For the text-containing cell, return its midpoint in (x, y) coordinate format. 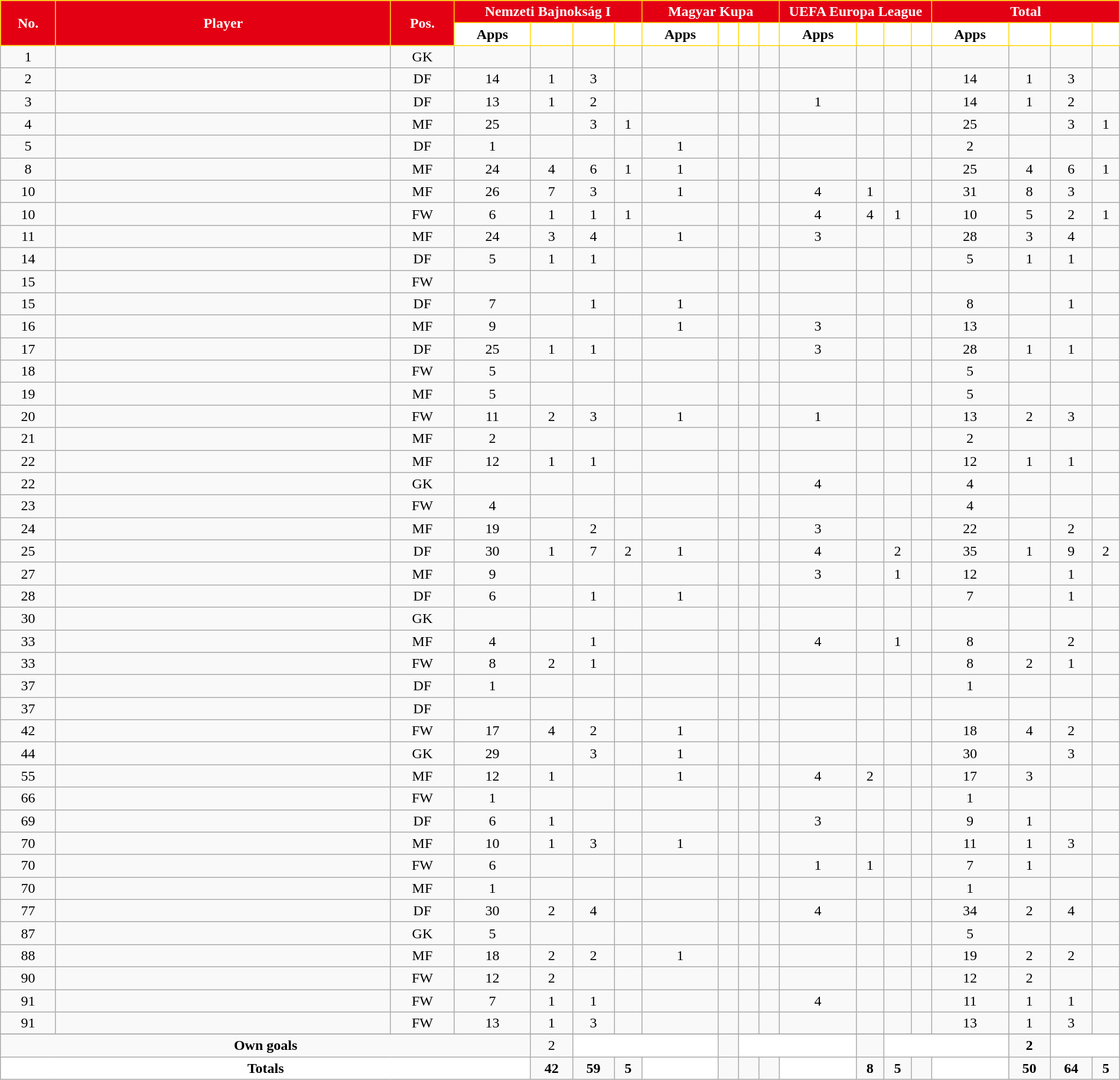
88 (28, 955)
Own goals (266, 1046)
77 (28, 911)
Pos. (422, 23)
31 (970, 191)
66 (28, 798)
35 (970, 551)
23 (28, 506)
Total (1025, 12)
Nemzeti Bajnokság I (548, 12)
16 (28, 327)
Totals (266, 1068)
50 (1029, 1068)
34 (970, 911)
87 (28, 933)
90 (28, 978)
29 (492, 753)
Magyar Kupa (710, 12)
27 (28, 573)
59 (593, 1068)
69 (28, 821)
55 (28, 776)
UEFA Europa League (855, 12)
26 (492, 191)
Player (223, 23)
64 (1072, 1068)
No. (28, 23)
44 (28, 753)
21 (28, 439)
20 (28, 416)
